Capture the cell that displays the provided text and extract its (X, Y) central coordinate. 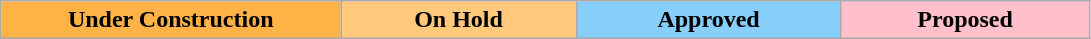
Approved (708, 20)
Under Construction (171, 20)
On Hold (459, 20)
Proposed (966, 20)
